Provide the [X, Y] coordinate of the cell's center where the given text is located.  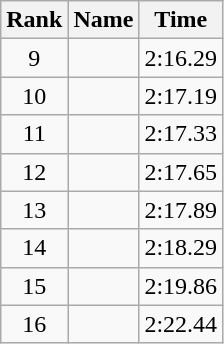
12 [34, 172]
2:19.86 [181, 286]
15 [34, 286]
2:18.29 [181, 248]
11 [34, 134]
Name [104, 20]
2:17.33 [181, 134]
2:17.89 [181, 210]
2:17.65 [181, 172]
2:22.44 [181, 324]
2:16.29 [181, 58]
16 [34, 324]
2:17.19 [181, 96]
9 [34, 58]
Time [181, 20]
10 [34, 96]
14 [34, 248]
Rank [34, 20]
13 [34, 210]
